Return [x, y] of the center of cell containing provided text 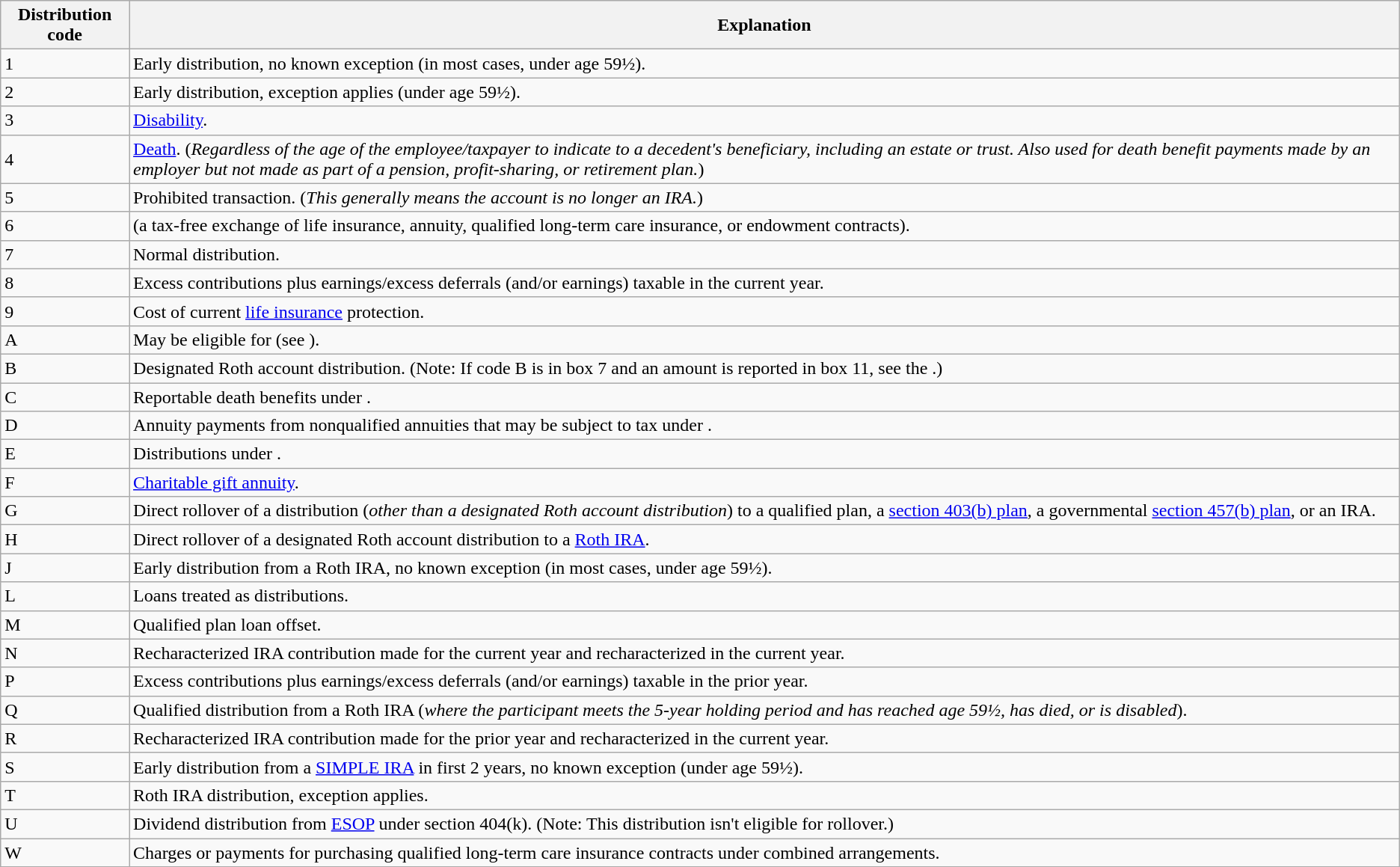
R [65, 738]
D [65, 426]
Charitable gift annuity. [764, 482]
5 [65, 197]
Direct rollover of a designated Roth account distribution to a Roth IRA. [764, 539]
Prohibited transaction. (This generally means the account is no longer an IRA.) [764, 197]
Normal distribution. [764, 254]
Dividend distribution from ESOP under section 404(k). (Note: This distribution isn't eligible for rollover.) [764, 824]
3 [65, 120]
Qualified plan loan offset. [764, 625]
Early distribution from a Roth IRA, no known exception (in most cases, under age 59½). [764, 568]
2 [65, 92]
6 [65, 226]
Recharacterized IRA contribution made for the current year and recharacterized in the current year. [764, 653]
Early distribution, no known exception (in most cases, under age 59½). [764, 64]
M [65, 625]
S [65, 767]
L [65, 596]
(a tax-free exchange of life insurance, annuity, qualified long-term care insurance, or endowment contracts). [764, 226]
Cost of current life insurance protection. [764, 311]
Early distribution from a SIMPLE IRA in first 2 years, no known exception (under age 59½). [764, 767]
Reportable death benefits under . [764, 397]
H [65, 539]
B [65, 368]
4 [65, 159]
1 [65, 64]
Roth IRA distribution, exception applies. [764, 795]
Recharacterized IRA contribution made for the prior year and recharacterized in the current year. [764, 738]
Excess contributions plus earnings/excess deferrals (and/or earnings) taxable in the prior year. [764, 681]
Annuity payments from nonqualified annuities that may be subject to tax under . [764, 426]
T [65, 795]
W [65, 852]
Charges or payments for purchasing qualified long-term care insurance contracts under combined arrangements. [764, 852]
Distribution code [65, 25]
Q [65, 710]
P [65, 681]
Designated Roth account distribution. (Note: If code B is in box 7 and an amount is reported in box 11, see the .) [764, 368]
Early distribution, exception applies (under age 59½). [764, 92]
E [65, 454]
A [65, 340]
Distributions under . [764, 454]
Excess contributions plus earnings/excess deferrals (and/or earnings) taxable in the current year. [764, 283]
C [65, 397]
J [65, 568]
7 [65, 254]
Loans treated as distributions. [764, 596]
F [65, 482]
Qualified distribution from a Roth IRA (where the participant meets the 5-year holding period and has reached age 59½, has died, or is disabled). [764, 710]
May be eligible for (see ). [764, 340]
8 [65, 283]
Disability. [764, 120]
G [65, 511]
9 [65, 311]
Explanation [764, 25]
N [65, 653]
U [65, 824]
